Search for the cell housing the specified text and yield its [x, y] center coordinate. 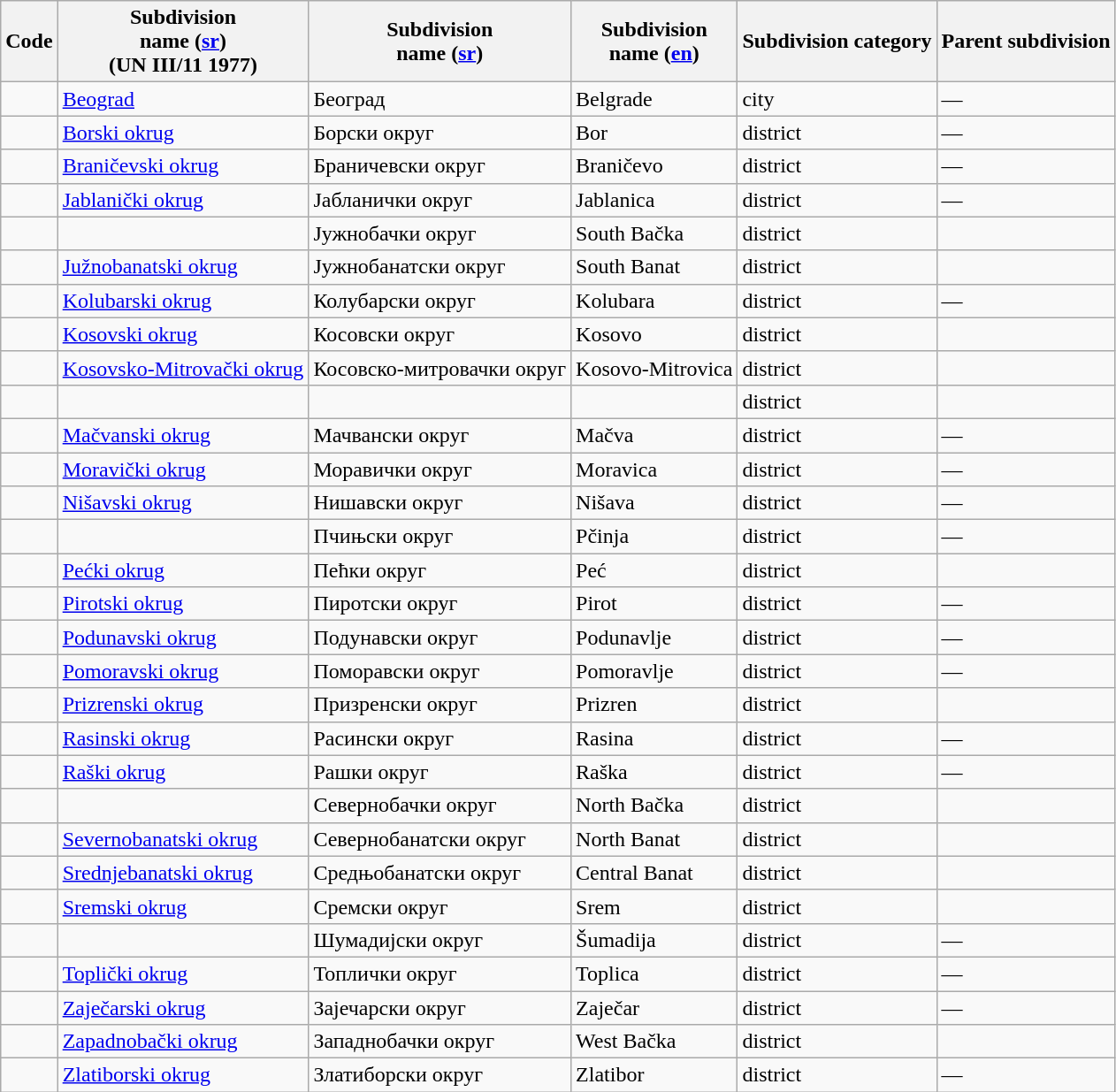
Јужнобачки округ [440, 233]
Parent subdivision [1026, 42]
Belgrade [654, 99]
Браничевски округ [440, 166]
Београд [440, 99]
Сремски округ [440, 906]
South Bačka [654, 233]
Zapadnobački okrug [183, 1042]
Šumadija [654, 940]
Central Banat [654, 873]
Расински округ [440, 738]
Zaječar [654, 1007]
Призренски округ [440, 705]
Пчињски округ [440, 537]
Pirot [654, 604]
Toplica [654, 974]
Jablanički okrug [183, 200]
Subdivision category [837, 42]
Beograd [183, 99]
Južnobanatski okrug [183, 267]
Пећки округ [440, 570]
Pomoravski okrug [183, 671]
Moravica [654, 470]
Топлички округ [440, 974]
Borski okrug [183, 133]
city [837, 99]
Mačvanski okrug [183, 435]
Pećki okrug [183, 570]
Pirotski okrug [183, 604]
Севернобанатски округ [440, 839]
Kosovo [654, 334]
Zlatibor [654, 1075]
Моравички округ [440, 470]
Peć [654, 570]
Косовски округ [440, 334]
Косовско-митровачки округ [440, 368]
Јабланички округ [440, 200]
Podunavlje [654, 638]
Јужнобанатски округ [440, 267]
Колубарски округ [440, 301]
Западнобачки округ [440, 1042]
Kosovsko-Mitrovački okrug [183, 368]
Шумадијски округ [440, 940]
West Bačka [654, 1042]
Зајечарски округ [440, 1007]
Severnobanatski okrug [183, 839]
Braničevo [654, 166]
Raška [654, 772]
Zlatiborski okrug [183, 1075]
Rasina [654, 738]
Srednjebanatski okrug [183, 873]
Bor [654, 133]
Raški okrug [183, 772]
Kolubara [654, 301]
Нишавски округ [440, 503]
Subdivisionname (sr) [440, 42]
Prizren [654, 705]
Пиротски oкруг [440, 604]
Севернобачки округ [440, 806]
Jablanica [654, 200]
North Bačka [654, 806]
Moravički okrug [183, 470]
Kosovski okrug [183, 334]
Subdivisionname (sr)(UN III/11 1977) [183, 42]
Рашки округ [440, 772]
Toplički okrug [183, 974]
Code [29, 42]
Pomoravlje [654, 671]
Srem [654, 906]
Средњобанатски округ [440, 873]
Zaječarski okrug [183, 1007]
Nišavski okrug [183, 503]
Мачвански округ [440, 435]
Podunavski okrug [183, 638]
Борски округ [440, 133]
Sremski okrug [183, 906]
Подунавски округ [440, 638]
Pčinja [654, 537]
Поморавски округ [440, 671]
Braničevski okrug [183, 166]
Mačva [654, 435]
Prizrenski okrug [183, 705]
Kolubarski okrug [183, 301]
South Banat [654, 267]
Subdivisionname (en) [654, 42]
Kosovo-Mitrovica [654, 368]
Златиборски округ [440, 1075]
Nišava [654, 503]
Rasinski okrug [183, 738]
North Banat [654, 839]
